Extract the [x, y] coordinate from the center of the cell holding the provided text.  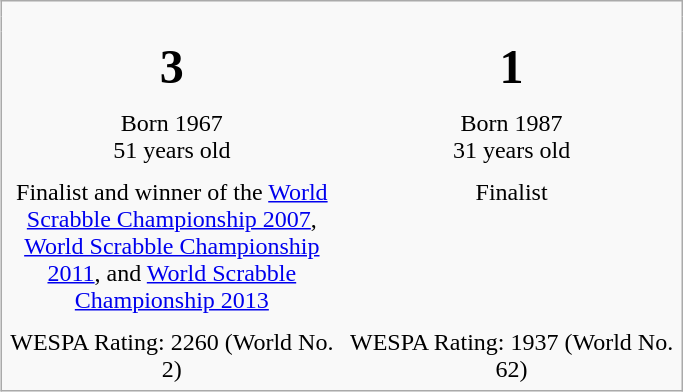
1 [512, 67]
Finalist [512, 246]
WESPA Rating: 2260 (World No. 2) [172, 356]
WESPA Rating: 1937 (World No. 62) [512, 356]
Born 198731 years old [512, 136]
3 [172, 67]
Born 196751 years old [172, 136]
Finalist and winner of the World Scrabble Championship 2007, World Scrabble Championship 2011, and World Scrabble Championship 2013 [172, 246]
